Extract the [X, Y] coordinate from the center of the cell holding the provided text.  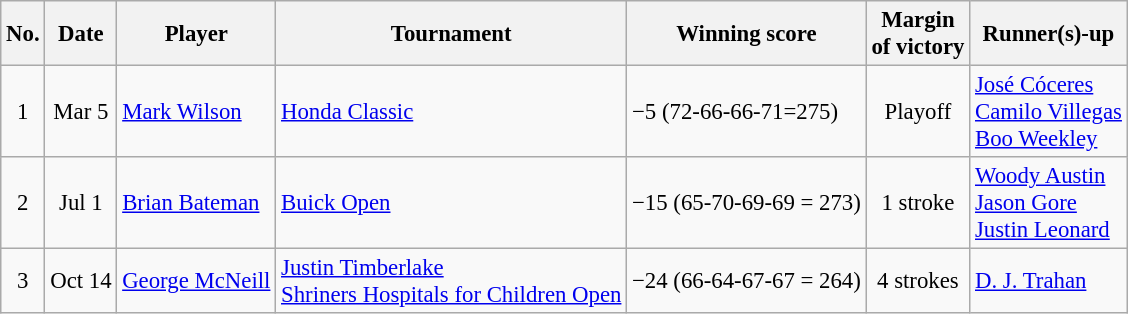
−15 (65-70-69-69 = 273) [746, 203]
2 [23, 203]
Jul 1 [81, 203]
D. J. Trahan [1049, 282]
−5 (72-66-66-71=275) [746, 112]
4 strokes [918, 282]
Mar 5 [81, 112]
Woody Austin Jason Gore Justin Leonard [1049, 203]
1 [23, 112]
Marginof victory [918, 34]
1 stroke [918, 203]
−24 (66-64-67-67 = 264) [746, 282]
Date [81, 34]
Justin TimberlakeShriners Hospitals for Children Open [452, 282]
Mark Wilson [196, 112]
Winning score [746, 34]
Tournament [452, 34]
José Cóceres Camilo Villegas Boo Weekley [1049, 112]
No. [23, 34]
Honda Classic [452, 112]
George McNeill [196, 282]
Oct 14 [81, 282]
Brian Bateman [196, 203]
Playoff [918, 112]
3 [23, 282]
Buick Open [452, 203]
Runner(s)-up [1049, 34]
Player [196, 34]
